Determine the [X, Y] coordinate at the center of the cell enclosing the given text.  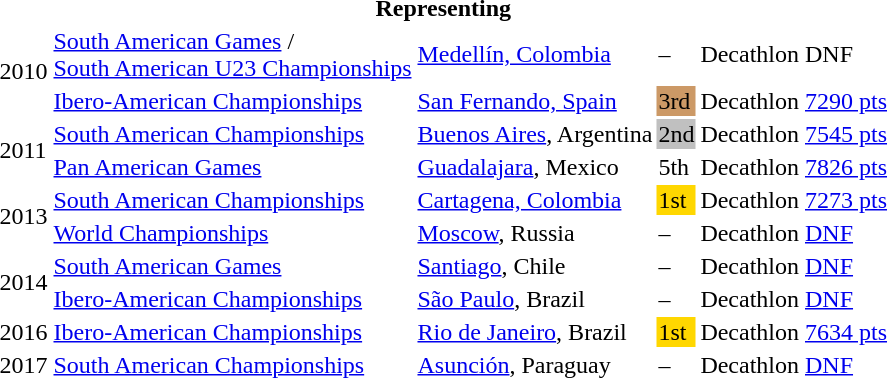
Cartagena, Colombia [535, 200]
Rio de Janeiro, Brazil [535, 332]
5th [676, 167]
South American Games [232, 266]
Pan American Games [232, 167]
World Championships [232, 233]
Buenos Aires, Argentina [535, 134]
2nd [676, 134]
South American Games /South American U23 Championships [232, 54]
San Fernando, Spain [535, 101]
Medellín, Colombia [535, 54]
São Paulo, Brazil [535, 299]
Guadalajara, Mexico [535, 167]
Moscow, Russia [535, 233]
3rd [676, 101]
Santiago, Chile [535, 266]
